Determine the [x, y] coordinate at the center of the cell enclosing the given text.  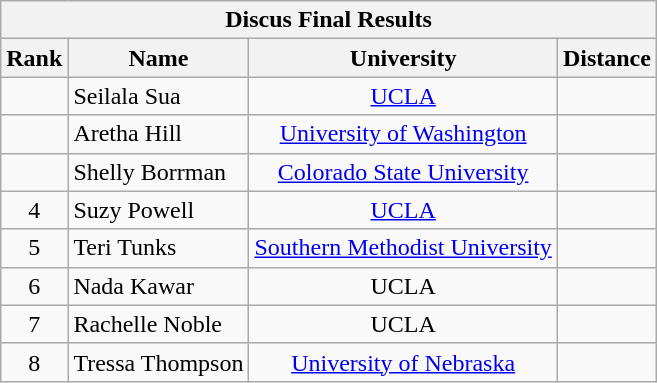
Nada Kawar [158, 286]
Tressa Thompson [158, 362]
Suzy Powell [158, 210]
Seilala Sua [158, 96]
Colorado State University [403, 172]
7 [34, 324]
Name [158, 58]
University of Washington [403, 134]
4 [34, 210]
Rachelle Noble [158, 324]
Shelly Borrman [158, 172]
Teri Tunks [158, 248]
5 [34, 248]
Discus Final Results [329, 20]
University [403, 58]
Aretha Hill [158, 134]
6 [34, 286]
8 [34, 362]
Rank [34, 58]
University of Nebraska [403, 362]
Distance [606, 58]
Southern Methodist University [403, 248]
